Extract the [X, Y] coordinate from the center of the cell holding the provided text.  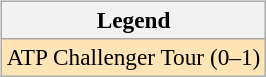
ATP Challenger Tour (0–1) [133, 57]
Legend [133, 20]
